Determine the (X, Y) coordinate at the center of the cell enclosing the given text.  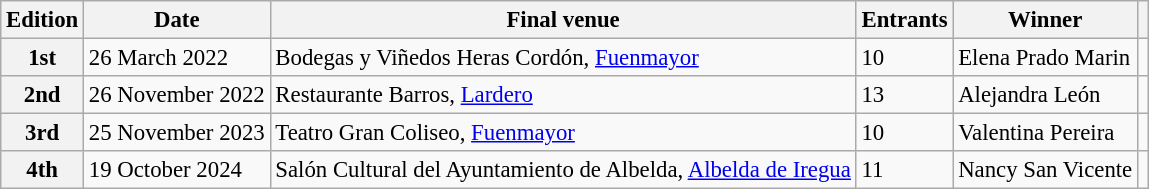
Nancy San Vicente (1046, 170)
Elena Prado Marin (1046, 58)
Entrants (904, 20)
3rd (42, 133)
Winner (1046, 20)
11 (904, 170)
Salón Cultural del Ayuntamiento de Albelda, Albelda de Iregua (563, 170)
25 November 2023 (177, 133)
Alejandra León (1046, 95)
1st (42, 58)
2nd (42, 95)
26 November 2022 (177, 95)
Valentina Pereira (1046, 133)
Restaurante Barros, Lardero (563, 95)
Date (177, 20)
Final venue (563, 20)
Bodegas y Viñedos Heras Cordón, Fuenmayor (563, 58)
13 (904, 95)
4th (42, 170)
Teatro Gran Coliseo, Fuenmayor (563, 133)
26 March 2022 (177, 58)
19 October 2024 (177, 170)
Edition (42, 20)
